For the text-containing cell, return its midpoint in (X, Y) coordinate format. 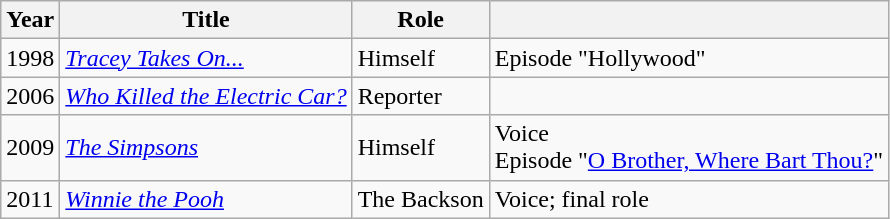
Voice Episode "O Brother, Where Bart Thou?" (688, 148)
Voice; final role (688, 199)
Role (420, 20)
2011 (30, 199)
2006 (30, 96)
Reporter (420, 96)
1998 (30, 58)
Episode "Hollywood" (688, 58)
Winnie the Pooh (206, 199)
The Simpsons (206, 148)
The Backson (420, 199)
Tracey Takes On... (206, 58)
Year (30, 20)
2009 (30, 148)
Who Killed the Electric Car? (206, 96)
Title (206, 20)
